Locate the cell with the specified text and output its [X, Y] center coordinate. 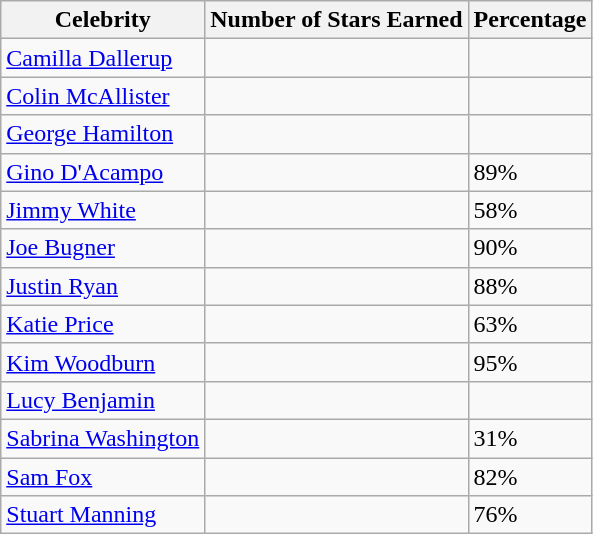
Percentage [530, 20]
Justin Ryan [103, 286]
Colin McAllister [103, 96]
Number of Stars Earned [336, 20]
Stuart Manning [103, 515]
76% [530, 515]
95% [530, 362]
63% [530, 324]
Sabrina Washington [103, 438]
Gino D'Acampo [103, 172]
Kim Woodburn [103, 362]
Camilla Dallerup [103, 58]
Lucy Benjamin [103, 400]
89% [530, 172]
Sam Fox [103, 477]
Katie Price [103, 324]
George Hamilton [103, 134]
82% [530, 477]
90% [530, 248]
88% [530, 286]
Jimmy White [103, 210]
31% [530, 438]
58% [530, 210]
Joe Bugner [103, 248]
Celebrity [103, 20]
